For the text-containing cell, return its midpoint in [X, Y] coordinate format. 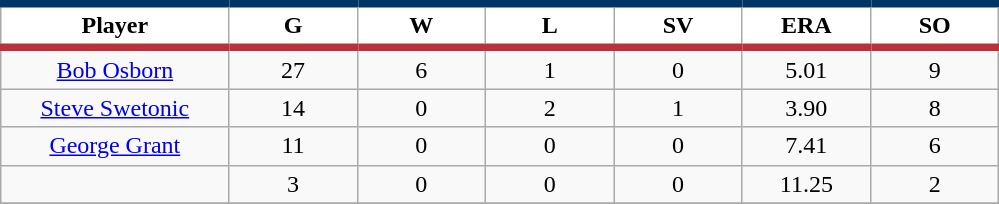
3.90 [806, 108]
Player [115, 26]
3 [293, 184]
Bob Osborn [115, 68]
9 [934, 68]
7.41 [806, 146]
8 [934, 108]
11.25 [806, 184]
27 [293, 68]
11 [293, 146]
SO [934, 26]
ERA [806, 26]
Steve Swetonic [115, 108]
G [293, 26]
W [421, 26]
14 [293, 108]
SV [678, 26]
5.01 [806, 68]
L [550, 26]
George Grant [115, 146]
